For the text-containing cell, return its midpoint in [X, Y] coordinate format. 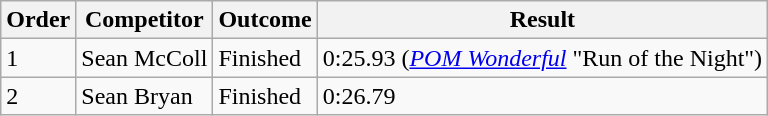
Order [38, 20]
Sean Bryan [144, 96]
2 [38, 96]
1 [38, 58]
0:26.79 [542, 96]
Outcome [265, 20]
Competitor [144, 20]
0:25.93 (POM Wonderful "Run of the Night") [542, 58]
Result [542, 20]
Sean McColl [144, 58]
